Extract the (x, y) coordinate from the center of the cell holding the provided text.  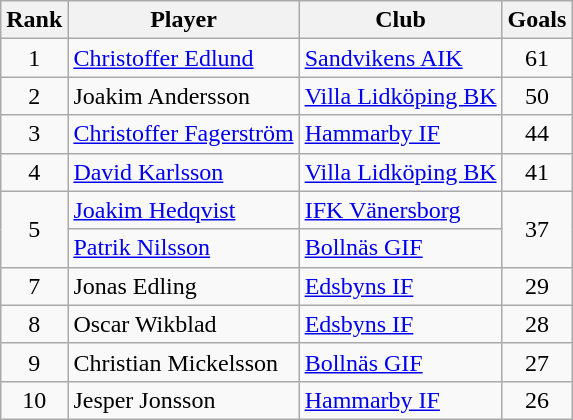
Joakim Andersson (184, 96)
10 (34, 400)
61 (537, 58)
IFK Vänersborg (400, 210)
7 (34, 286)
50 (537, 96)
44 (537, 134)
37 (537, 229)
Christoffer Fagerström (184, 134)
1 (34, 58)
29 (537, 286)
41 (537, 172)
27 (537, 362)
Sandvikens AIK (400, 58)
Club (400, 20)
26 (537, 400)
Christoffer Edlund (184, 58)
3 (34, 134)
Joakim Hedqvist (184, 210)
Rank (34, 20)
5 (34, 229)
Jonas Edling (184, 286)
David Karlsson (184, 172)
Goals (537, 20)
Christian Mickelsson (184, 362)
28 (537, 324)
9 (34, 362)
8 (34, 324)
Player (184, 20)
Patrik Nilsson (184, 248)
Oscar Wikblad (184, 324)
Jesper Jonsson (184, 400)
4 (34, 172)
2 (34, 96)
